Provide the [x, y] coordinate of the cell's center where the given text is located.  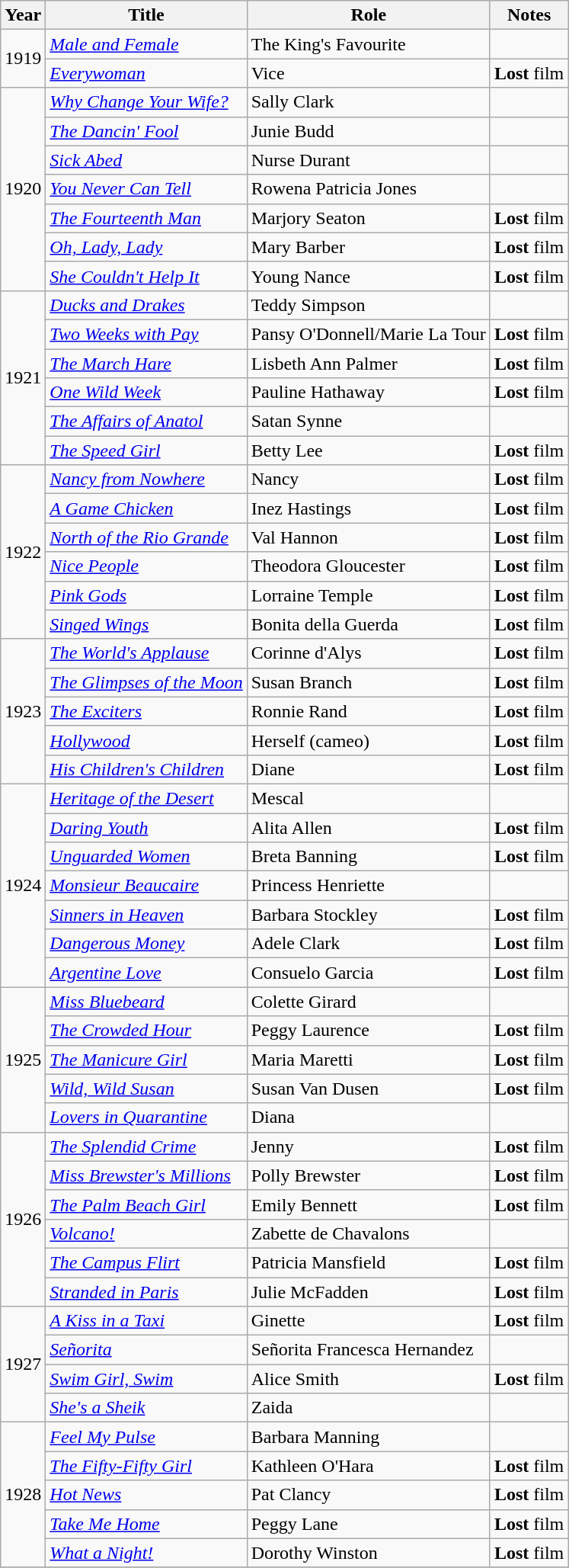
Barbara Manning [369, 1437]
1923 [23, 711]
Sinners in Heaven [146, 915]
Nurse Durant [369, 160]
Pink Gods [146, 595]
Dangerous Money [146, 944]
The Fifty-Fifty Girl [146, 1466]
Role [369, 15]
Ducks and Drakes [146, 305]
Señorita [146, 1350]
Nancy from Nowhere [146, 479]
Volcano! [146, 1233]
1919 [23, 59]
Title [146, 15]
What a Night! [146, 1553]
Miss Bluebeard [146, 1002]
Monsieur Beaucaire [146, 886]
The Fourteenth Man [146, 218]
Nancy [369, 479]
The Dancin' Fool [146, 131]
Everywoman [146, 73]
Swim Girl, Swim [146, 1379]
Breta Banning [369, 857]
Oh, Lady, Lady [146, 247]
Diana [369, 1117]
Mary Barber [369, 247]
The Glimpses of the Moon [146, 682]
Emily Bennett [369, 1204]
Notes [529, 15]
Pauline Hathaway [369, 393]
North of the Rio Grande [146, 537]
Lorraine Temple [369, 595]
Two Weeks with Pay [146, 334]
Jenny [369, 1146]
Princess Henriette [369, 886]
Julie McFadden [369, 1292]
Rowena Patricia Jones [369, 189]
Hollywood [146, 740]
The Manicure Girl [146, 1060]
Wild, Wild Susan [146, 1089]
Betty Lee [369, 451]
Adele Clark [369, 944]
Marjory Seaton [369, 218]
Take Me Home [146, 1524]
Kathleen O'Hara [369, 1466]
Theodora Gloucester [369, 566]
Daring Youth [146, 827]
His Children's Children [146, 769]
The Crowded Hour [146, 1031]
The Splendid Crime [146, 1146]
Vice [369, 73]
You Never Can Tell [146, 189]
Consuelo Garcia [369, 973]
Male and Female [146, 44]
Maria Maretti [369, 1060]
Year [23, 15]
1924 [23, 885]
Alita Allen [369, 827]
Zaida [369, 1408]
Corinne d'Alys [369, 653]
Señorita Francesca Hernandez [369, 1350]
1920 [23, 189]
Unguarded Women [146, 857]
The World's Applause [146, 653]
Alice Smith [369, 1379]
She Couldn't Help It [146, 276]
1922 [23, 552]
One Wild Week [146, 393]
Lovers in Quarantine [146, 1117]
Peggy Lane [369, 1524]
The Exciters [146, 711]
Junie Budd [369, 131]
Ginette [369, 1321]
The Speed Girl [146, 451]
Polly Brewster [369, 1175]
A Kiss in a Taxi [146, 1321]
Stranded in Paris [146, 1292]
She's a Sheik [146, 1408]
Susan Branch [369, 682]
The Palm Beach Girl [146, 1204]
Why Change Your Wife? [146, 102]
1925 [23, 1060]
Bonita della Guerda [369, 624]
Mescal [369, 798]
Ronnie Rand [369, 711]
Pat Clancy [369, 1495]
Argentine Love [146, 973]
Pansy O'Donnell/Marie La Tour [369, 334]
The Campus Flirt [146, 1262]
1927 [23, 1364]
Satan Synne [369, 422]
1926 [23, 1219]
Sick Abed [146, 160]
Colette Girard [369, 1002]
Singed Wings [146, 624]
Dorothy Winston [369, 1553]
The March Hare [146, 364]
Hot News [146, 1495]
Herself (cameo) [369, 740]
Lisbeth Ann Palmer [369, 364]
Val Hannon [369, 537]
Diane [369, 769]
Zabette de Chavalons [369, 1233]
Heritage of the Desert [146, 798]
Barbara Stockley [369, 915]
The King's Favourite [369, 44]
1921 [23, 377]
Feel My Pulse [146, 1437]
The Affairs of Anatol [146, 422]
Young Nance [369, 276]
Patricia Mansfield [369, 1262]
Susan Van Dusen [369, 1089]
Inez Hastings [369, 508]
Teddy Simpson [369, 305]
Peggy Laurence [369, 1031]
Miss Brewster's Millions [146, 1175]
Sally Clark [369, 102]
A Game Chicken [146, 508]
Nice People [146, 566]
1928 [23, 1495]
